Return the (X, Y) coordinate for the center point of the cell that contains the specified text.  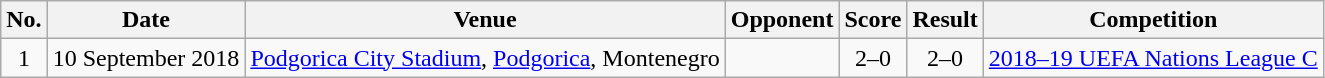
No. (24, 20)
10 September 2018 (146, 58)
Venue (485, 20)
Result (945, 20)
Competition (1153, 20)
Score (873, 20)
Date (146, 20)
2018–19 UEFA Nations League C (1153, 58)
Podgorica City Stadium, Podgorica, Montenegro (485, 58)
Opponent (782, 20)
1 (24, 58)
